Output the (X, Y) coordinate of the center of the cell containing the given text.  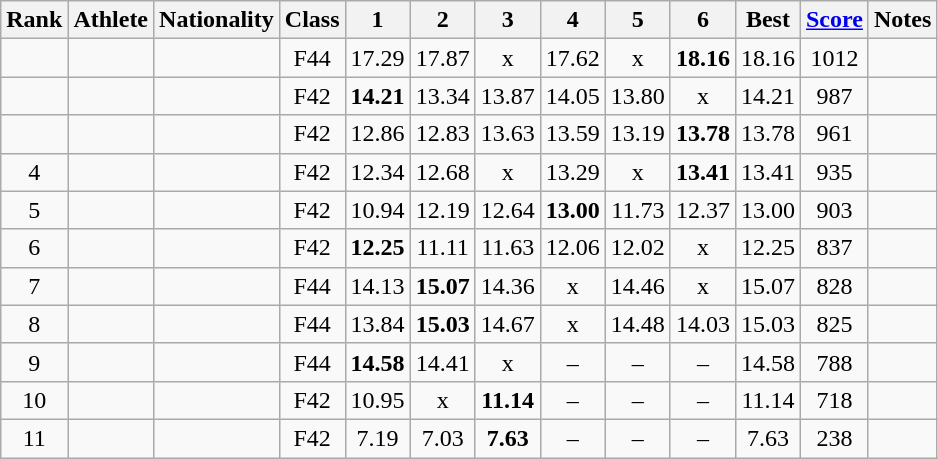
12.34 (378, 172)
961 (834, 134)
14.05 (572, 96)
Best (768, 20)
9 (34, 362)
14.13 (378, 286)
13.87 (508, 96)
Athlete (111, 20)
Notes (902, 20)
11.11 (442, 248)
11.73 (638, 210)
Nationality (217, 20)
14.48 (638, 324)
12.64 (508, 210)
12.19 (442, 210)
3 (508, 20)
17.29 (378, 58)
12.02 (638, 248)
13.29 (572, 172)
1 (378, 20)
10.95 (378, 400)
1012 (834, 58)
11.63 (508, 248)
17.62 (572, 58)
Rank (34, 20)
13.19 (638, 134)
13.63 (508, 134)
7 (34, 286)
837 (834, 248)
12.37 (702, 210)
12.68 (442, 172)
13.59 (572, 134)
987 (834, 96)
7.03 (442, 438)
935 (834, 172)
17.87 (442, 58)
14.03 (702, 324)
2 (442, 20)
Class (312, 20)
718 (834, 400)
14.36 (508, 286)
7.19 (378, 438)
12.86 (378, 134)
Score (834, 20)
825 (834, 324)
828 (834, 286)
8 (34, 324)
12.06 (572, 248)
11 (34, 438)
12.83 (442, 134)
13.80 (638, 96)
14.67 (508, 324)
788 (834, 362)
13.84 (378, 324)
903 (834, 210)
13.34 (442, 96)
14.41 (442, 362)
10 (34, 400)
10.94 (378, 210)
238 (834, 438)
14.46 (638, 286)
